Find where the given text appears and provide that cell's center as [X, Y] coordinate. 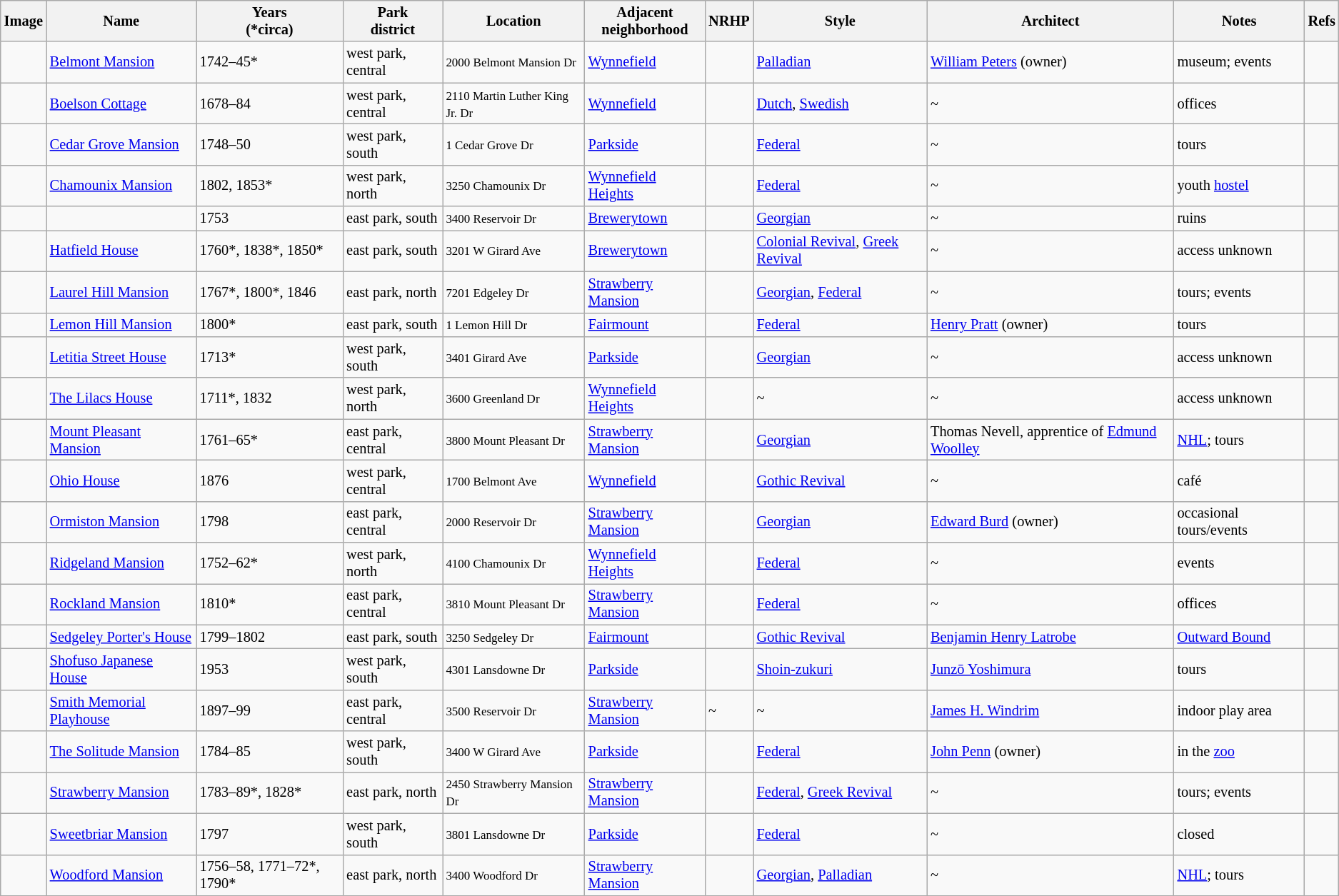
3600 Greenland Dr [514, 398]
Dutch, Swedish [840, 104]
Chamounix Mansion [121, 186]
café [1240, 480]
4100 Chamounix Dr [514, 563]
James H. Windrim [1050, 710]
3250 Chamounix Dr [514, 186]
7201 Edgeley Dr [514, 292]
3400 Woodford Dr [514, 875]
Junzō Yoshimura [1050, 669]
ruins [1240, 218]
Cedar Grove Mansion [121, 144]
Woodford Mansion [121, 875]
1742–45* [270, 62]
1753 [270, 218]
1797 [270, 834]
3400 W Girard Ave [514, 752]
youth hostel [1240, 186]
1 Lemon Hill Dr [514, 325]
3401 Girard Ave [514, 357]
occasional tours/events [1240, 522]
Ormiston Mansion [121, 522]
Outward Bound [1240, 637]
1761–65* [270, 440]
Georgian, Palladian [840, 875]
1800* [270, 325]
Notes [1240, 21]
Ohio House [121, 480]
1760*, 1838*, 1850* [270, 251]
Sweetbriar Mansion [121, 834]
Palladian [840, 62]
3810 Mount Pleasant Dr [514, 604]
1802, 1853* [270, 186]
1799–1802 [270, 637]
William Peters (owner) [1050, 62]
Lemon Hill Mansion [121, 325]
1678–84 [270, 104]
2000 Reservoir Dr [514, 522]
indoor play area [1240, 710]
Parkdistrict [393, 21]
Architect [1050, 21]
Image [24, 21]
1748–50 [270, 144]
1700 Belmont Ave [514, 480]
1711*, 1832 [270, 398]
Rockland Mansion [121, 604]
Boelson Cottage [121, 104]
2450 Strawberry Mansion Dr [514, 792]
1713* [270, 357]
The Lilacs House [121, 398]
Hatfield House [121, 251]
1897–99 [270, 710]
3250 Sedgeley Dr [514, 637]
Shofuso Japanese House [121, 669]
Sedgeley Porter's House [121, 637]
Federal, Greek Revival [840, 792]
2110 Martin Luther King Jr. Dr [514, 104]
NRHP [728, 21]
Name [121, 21]
The Solitude Mansion [121, 752]
1876 [270, 480]
Georgian, Federal [840, 292]
1953 [270, 669]
Shoin-zukuri [840, 669]
4301 Lansdowne Dr [514, 669]
1798 [270, 522]
Benjamin Henry Latrobe [1050, 637]
Years(*circa) [270, 21]
3500 Reservoir Dr [514, 710]
1810* [270, 604]
Location [514, 21]
in the zoo [1240, 752]
1767*, 1800*, 1846 [270, 292]
Smith Memorial Playhouse [121, 710]
Thomas Nevell, apprentice of Edmund Woolley [1050, 440]
Edward Burd (owner) [1050, 522]
John Penn (owner) [1050, 752]
1756–58, 1771–72*, 1790* [270, 875]
3800 Mount Pleasant Dr [514, 440]
closed [1240, 834]
Letitia Street House [121, 357]
1752–62* [270, 563]
Laurel Hill Mansion [121, 292]
3801 Lansdowne Dr [514, 834]
Adjacentneighborhood [645, 21]
Ridgeland Mansion [121, 563]
Style [840, 21]
3400 Reservoir Dr [514, 218]
1783–89*, 1828* [270, 792]
Mount Pleasant Mansion [121, 440]
1 Cedar Grove Dr [514, 144]
museum; events [1240, 62]
Refs [1322, 21]
events [1240, 563]
Colonial Revival, Greek Revival [840, 251]
1784–85 [270, 752]
Henry Pratt (owner) [1050, 325]
3201 W Girard Ave [514, 251]
Belmont Mansion [121, 62]
2000 Belmont Mansion Dr [514, 62]
